Locate the cell with the specified text and output its [X, Y] center coordinate. 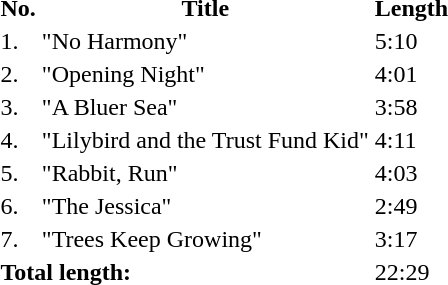
"Lilybird and the Trust Fund Kid" [205, 140]
"Trees Keep Growing" [205, 239]
"A Bluer Sea" [205, 107]
"Opening Night" [205, 74]
"No Harmony" [205, 41]
"The Jessica" [205, 206]
"Rabbit, Run" [205, 173]
